Output the (X, Y) coordinate of the center of the cell containing the given text.  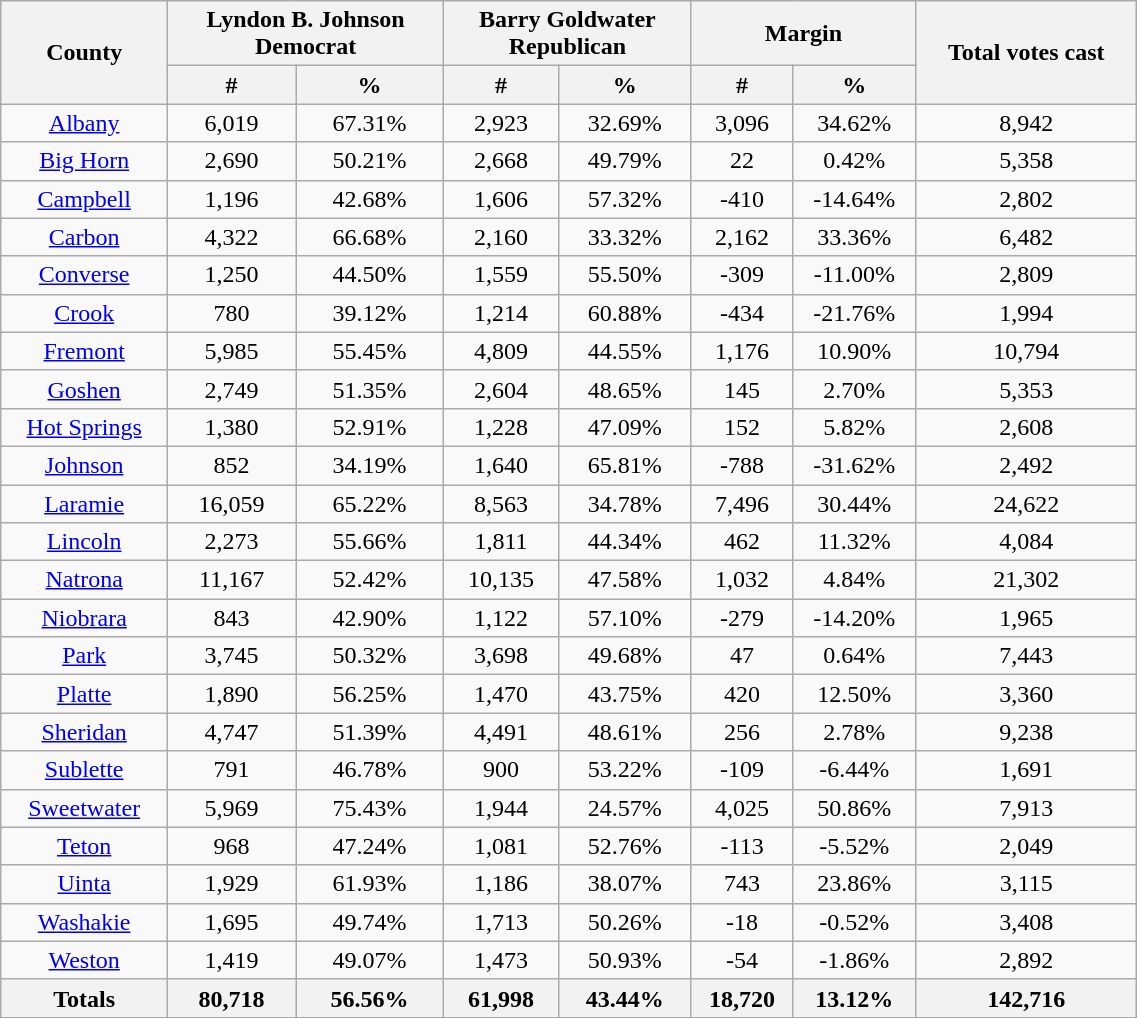
-109 (742, 770)
32.69% (624, 123)
1,473 (502, 960)
38.07% (624, 884)
4,084 (1026, 542)
49.07% (370, 960)
1,176 (742, 351)
34.62% (854, 123)
2.78% (854, 732)
1,691 (1026, 770)
256 (742, 732)
51.39% (370, 732)
-31.62% (854, 465)
843 (232, 618)
1,929 (232, 884)
Crook (84, 313)
3,360 (1026, 694)
49.74% (370, 922)
3,745 (232, 656)
2,892 (1026, 960)
55.66% (370, 542)
2,690 (232, 161)
1,890 (232, 694)
-11.00% (854, 275)
4,491 (502, 732)
-279 (742, 618)
Laramie (84, 503)
75.43% (370, 808)
33.36% (854, 237)
Albany (84, 123)
55.45% (370, 351)
8,942 (1026, 123)
16,059 (232, 503)
791 (232, 770)
1,559 (502, 275)
-5.52% (854, 846)
1,470 (502, 694)
Total votes cast (1026, 52)
Converse (84, 275)
4.84% (854, 580)
48.61% (624, 732)
142,716 (1026, 998)
Hot Springs (84, 427)
1,811 (502, 542)
462 (742, 542)
7,913 (1026, 808)
51.35% (370, 389)
56.25% (370, 694)
7,443 (1026, 656)
2,608 (1026, 427)
44.34% (624, 542)
5.82% (854, 427)
65.81% (624, 465)
-14.20% (854, 618)
Niobrara (84, 618)
1,196 (232, 199)
6,019 (232, 123)
1,944 (502, 808)
Uinta (84, 884)
Washakie (84, 922)
1,186 (502, 884)
50.21% (370, 161)
852 (232, 465)
48.65% (624, 389)
8,563 (502, 503)
Sublette (84, 770)
-54 (742, 960)
2,162 (742, 237)
43.75% (624, 694)
2,802 (1026, 199)
43.44% (624, 998)
2,160 (502, 237)
Margin (803, 34)
52.91% (370, 427)
4,809 (502, 351)
2,809 (1026, 275)
Natrona (84, 580)
1,994 (1026, 313)
780 (232, 313)
0.42% (854, 161)
1,214 (502, 313)
1,640 (502, 465)
57.32% (624, 199)
3,115 (1026, 884)
23.86% (854, 884)
57.10% (624, 618)
420 (742, 694)
Park (84, 656)
-1.86% (854, 960)
52.42% (370, 580)
-113 (742, 846)
5,353 (1026, 389)
39.12% (370, 313)
34.78% (624, 503)
-0.52% (854, 922)
1,380 (232, 427)
60.88% (624, 313)
Barry GoldwaterRepublican (568, 34)
-21.76% (854, 313)
-14.64% (854, 199)
1,965 (1026, 618)
4,747 (232, 732)
47.58% (624, 580)
2.70% (854, 389)
5,358 (1026, 161)
County (84, 52)
900 (502, 770)
5,985 (232, 351)
Campbell (84, 199)
33.32% (624, 237)
24,622 (1026, 503)
30.44% (854, 503)
5,969 (232, 808)
2,668 (502, 161)
13.12% (854, 998)
11,167 (232, 580)
Carbon (84, 237)
1,419 (232, 960)
10.90% (854, 351)
47.09% (624, 427)
47 (742, 656)
34.19% (370, 465)
Goshen (84, 389)
3,096 (742, 123)
10,794 (1026, 351)
9,238 (1026, 732)
49.79% (624, 161)
50.86% (854, 808)
-309 (742, 275)
53.22% (624, 770)
80,718 (232, 998)
1,695 (232, 922)
7,496 (742, 503)
145 (742, 389)
22 (742, 161)
61.93% (370, 884)
50.26% (624, 922)
-410 (742, 199)
Totals (84, 998)
Sweetwater (84, 808)
49.68% (624, 656)
61,998 (502, 998)
-788 (742, 465)
743 (742, 884)
Lincoln (84, 542)
12.50% (854, 694)
-434 (742, 313)
Weston (84, 960)
18,720 (742, 998)
2,923 (502, 123)
66.68% (370, 237)
Sheridan (84, 732)
24.57% (624, 808)
968 (232, 846)
42.68% (370, 199)
Platte (84, 694)
1,713 (502, 922)
1,081 (502, 846)
1,228 (502, 427)
2,049 (1026, 846)
-18 (742, 922)
4,025 (742, 808)
2,273 (232, 542)
50.93% (624, 960)
3,698 (502, 656)
67.31% (370, 123)
55.50% (624, 275)
1,122 (502, 618)
42.90% (370, 618)
0.64% (854, 656)
2,604 (502, 389)
47.24% (370, 846)
44.55% (624, 351)
3,408 (1026, 922)
21,302 (1026, 580)
2,492 (1026, 465)
10,135 (502, 580)
2,749 (232, 389)
56.56% (370, 998)
65.22% (370, 503)
50.32% (370, 656)
152 (742, 427)
44.50% (370, 275)
1,606 (502, 199)
52.76% (624, 846)
Big Horn (84, 161)
Lyndon B. JohnsonDemocrat (306, 34)
Johnson (84, 465)
4,322 (232, 237)
11.32% (854, 542)
46.78% (370, 770)
6,482 (1026, 237)
Fremont (84, 351)
-6.44% (854, 770)
Teton (84, 846)
1,032 (742, 580)
1,250 (232, 275)
